Scan for the cell matching the given text and deliver its [x, y] coordinate at center. 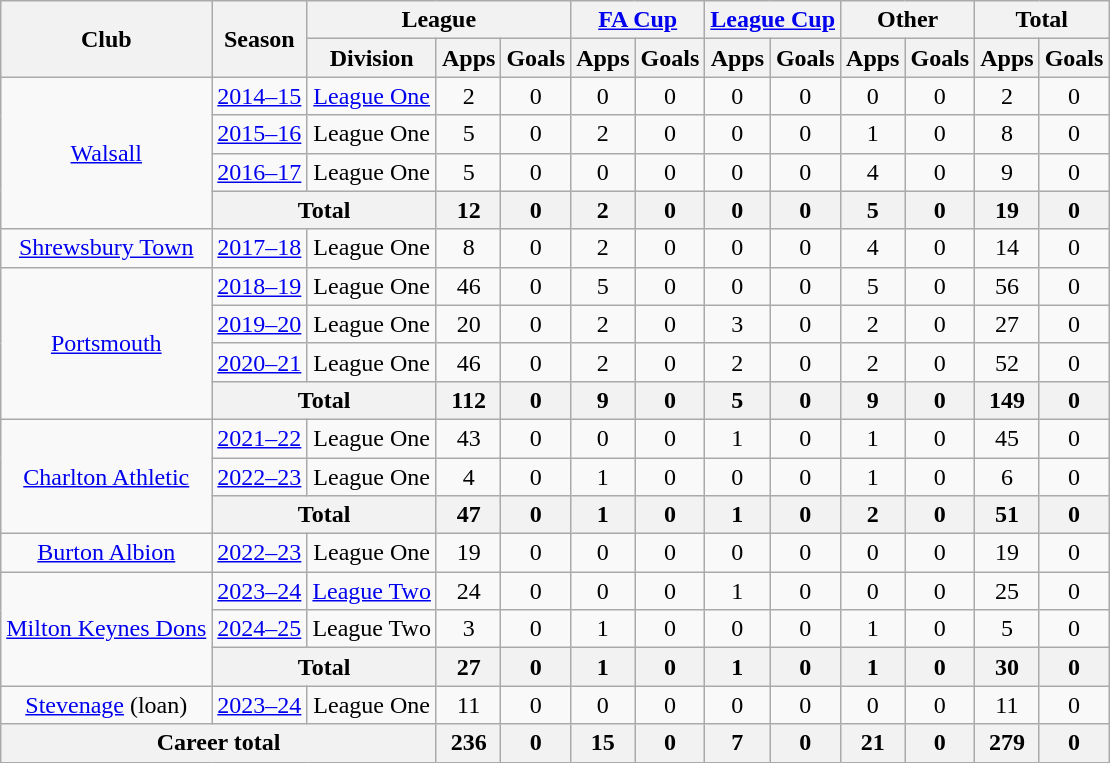
12 [468, 210]
24 [468, 591]
Season [260, 39]
14 [1007, 248]
League [439, 20]
45 [1007, 438]
Division [372, 58]
149 [1007, 400]
21 [873, 743]
Charlton Athletic [106, 476]
2017–18 [260, 248]
51 [1007, 515]
2015–16 [260, 134]
League Cup [773, 20]
43 [468, 438]
2016–17 [260, 172]
Club [106, 39]
47 [468, 515]
2018–19 [260, 286]
30 [1007, 667]
2020–21 [260, 362]
Walsall [106, 153]
2014–15 [260, 96]
279 [1007, 743]
25 [1007, 591]
236 [468, 743]
Stevenage (loan) [106, 705]
Burton Albion [106, 553]
2024–25 [260, 629]
20 [468, 324]
Portsmouth [106, 343]
Milton Keynes Dons [106, 629]
52 [1007, 362]
2021–22 [260, 438]
112 [468, 400]
Other [908, 20]
2019–20 [260, 324]
15 [603, 743]
FA Cup [638, 20]
Shrewsbury Town [106, 248]
6 [1007, 477]
Career total [219, 743]
56 [1007, 286]
7 [738, 743]
